Provide the (x, y) coordinate of the cell's center where the given text is located.  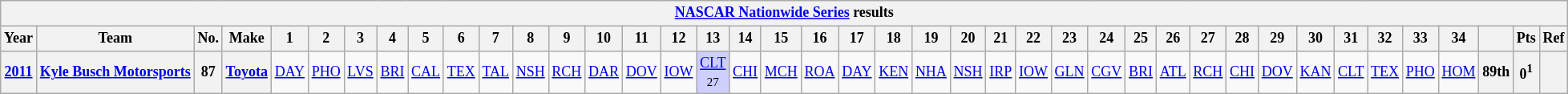
CLT27 (713, 72)
12 (678, 39)
24 (1106, 39)
8 (531, 39)
3 (361, 39)
1 (289, 39)
CAL (426, 72)
2 (325, 39)
18 (894, 39)
DAR (604, 72)
LVS (361, 72)
MCH (781, 72)
87 (208, 72)
14 (746, 39)
GLN (1069, 72)
No. (208, 39)
22 (1034, 39)
31 (1352, 39)
Team (115, 39)
01 (1526, 72)
Toyota (247, 72)
NASCAR Nationwide Series results (784, 13)
5 (426, 39)
28 (1243, 39)
23 (1069, 39)
Year (19, 39)
32 (1385, 39)
34 (1459, 39)
6 (461, 39)
NHA (932, 72)
4 (393, 39)
13 (713, 39)
Make (247, 39)
33 (1420, 39)
2011 (19, 72)
21 (1000, 39)
Kyle Busch Motorsports (115, 72)
11 (641, 39)
26 (1173, 39)
10 (604, 39)
KAN (1315, 72)
IRP (1000, 72)
25 (1142, 39)
CGV (1106, 72)
KEN (894, 72)
16 (819, 39)
17 (857, 39)
15 (781, 39)
19 (932, 39)
CLT (1352, 72)
20 (968, 39)
29 (1277, 39)
ROA (819, 72)
7 (495, 39)
ATL (1173, 72)
30 (1315, 39)
27 (1208, 39)
Pts (1526, 39)
9 (567, 39)
89th (1496, 72)
TAL (495, 72)
Ref (1554, 39)
HOM (1459, 72)
